Detect which cell encompasses the target text, then output its [x, y] center coordinate. 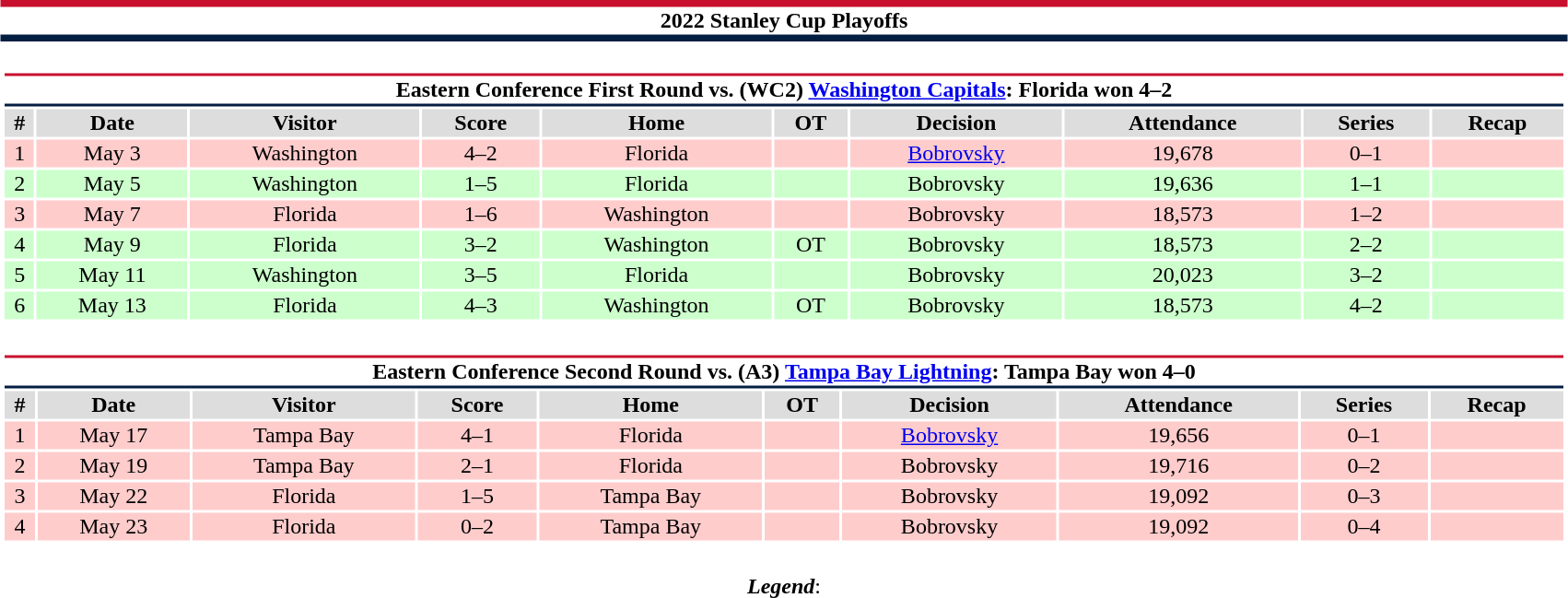
May 11 [112, 276]
2–1 [477, 465]
May 23 [114, 526]
3–5 [481, 276]
May 7 [112, 215]
May 13 [112, 305]
4–3 [481, 305]
0–3 [1363, 497]
1–2 [1367, 215]
Eastern Conference First Round vs. (WC2) Washington Capitals: Florida won 4–2 [783, 90]
2022 Stanley Cup Playoffs [784, 20]
May 19 [114, 465]
19,678 [1183, 154]
5 [19, 276]
20,023 [1183, 276]
May 17 [114, 436]
1–6 [481, 215]
19,636 [1183, 183]
May 3 [112, 154]
19,656 [1178, 436]
Eastern Conference Second Round vs. (A3) Tampa Bay Lightning: Tampa Bay won 4–0 [783, 372]
May 9 [112, 244]
6 [19, 305]
4–1 [477, 436]
May 5 [112, 183]
0–4 [1363, 526]
May 22 [114, 497]
2–2 [1367, 244]
1–1 [1367, 183]
19,716 [1178, 465]
